From the cell containing the given text, extract its center point as [X, Y] coordinate. 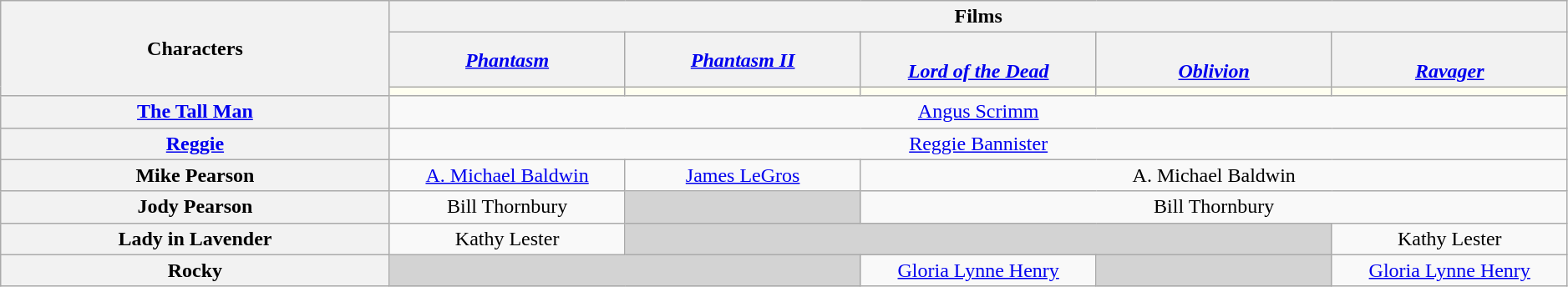
Reggie Bannister [978, 143]
Rocky [195, 270]
Angus Scrimm [978, 112]
Lady in Lavender [195, 239]
Ravager [1449, 60]
Oblivion [1214, 60]
Phantasm II [743, 60]
Lord of the Dead [978, 60]
Phantasm [507, 60]
Mike Pearson [195, 175]
James LeGros [743, 175]
The Tall Man [195, 112]
Characters [195, 48]
Reggie [195, 143]
Jody Pearson [195, 207]
Films [978, 17]
